Search for the cell housing the specified text and yield its [x, y] center coordinate. 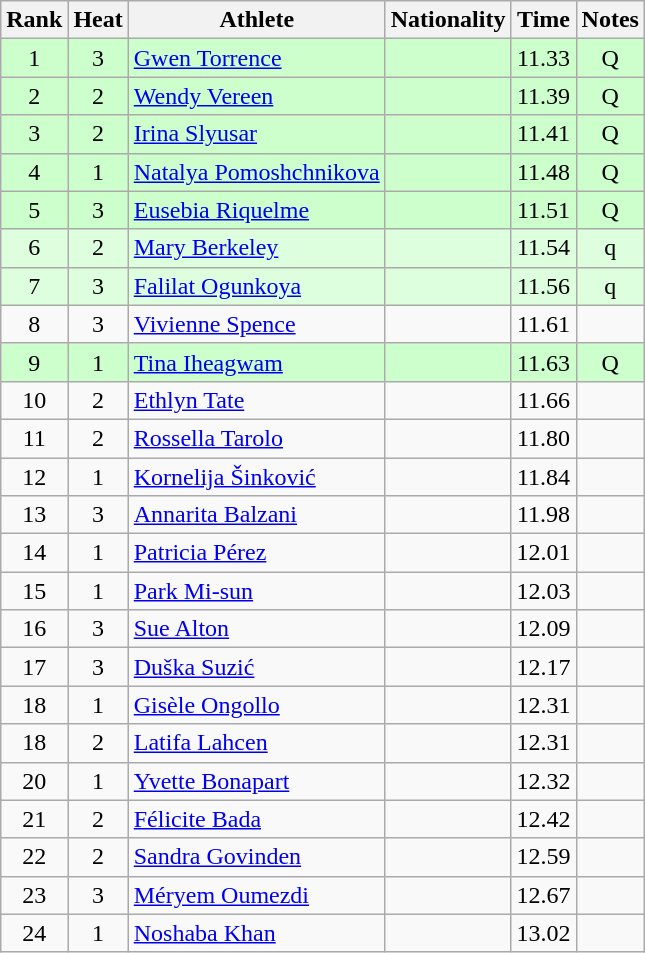
Kornelija Šinković [256, 477]
10 [34, 400]
Annarita Balzani [256, 515]
11.54 [544, 248]
Patricia Pérez [256, 553]
12.17 [544, 667]
8 [34, 324]
20 [34, 781]
12.03 [544, 591]
Noshaba Khan [256, 933]
11.98 [544, 515]
Time [544, 20]
Notes [610, 20]
Natalya Pomoshchnikova [256, 172]
14 [34, 553]
Falilat Ogunkoya [256, 286]
Rank [34, 20]
12.67 [544, 895]
11.51 [544, 210]
Vivienne Spence [256, 324]
Athlete [256, 20]
12.01 [544, 553]
11.41 [544, 134]
Gwen Torrence [256, 58]
13.02 [544, 933]
Tina Iheagwam [256, 362]
17 [34, 667]
Mary Berkeley [256, 248]
11.66 [544, 400]
11.56 [544, 286]
23 [34, 895]
5 [34, 210]
22 [34, 857]
Ethlyn Tate [256, 400]
Sandra Govinden [256, 857]
11.80 [544, 438]
11.48 [544, 172]
13 [34, 515]
12.09 [544, 629]
11.63 [544, 362]
9 [34, 362]
12.59 [544, 857]
7 [34, 286]
11 [34, 438]
Méryem Oumezdi [256, 895]
Irina Slyusar [256, 134]
Nationality [448, 20]
Duška Suzić [256, 667]
Gisèle Ongollo [256, 705]
12.32 [544, 781]
11.61 [544, 324]
16 [34, 629]
12 [34, 477]
Eusebia Riquelme [256, 210]
4 [34, 172]
11.84 [544, 477]
Wendy Vereen [256, 96]
11.39 [544, 96]
24 [34, 933]
Rossella Tarolo [256, 438]
15 [34, 591]
Yvette Bonapart [256, 781]
21 [34, 819]
12.42 [544, 819]
Latifa Lahcen [256, 743]
Park Mi-sun [256, 591]
Heat [98, 20]
11.33 [544, 58]
Félicite Bada [256, 819]
6 [34, 248]
Sue Alton [256, 629]
